Detect which cell encompasses the target text, then output its (X, Y) center coordinate. 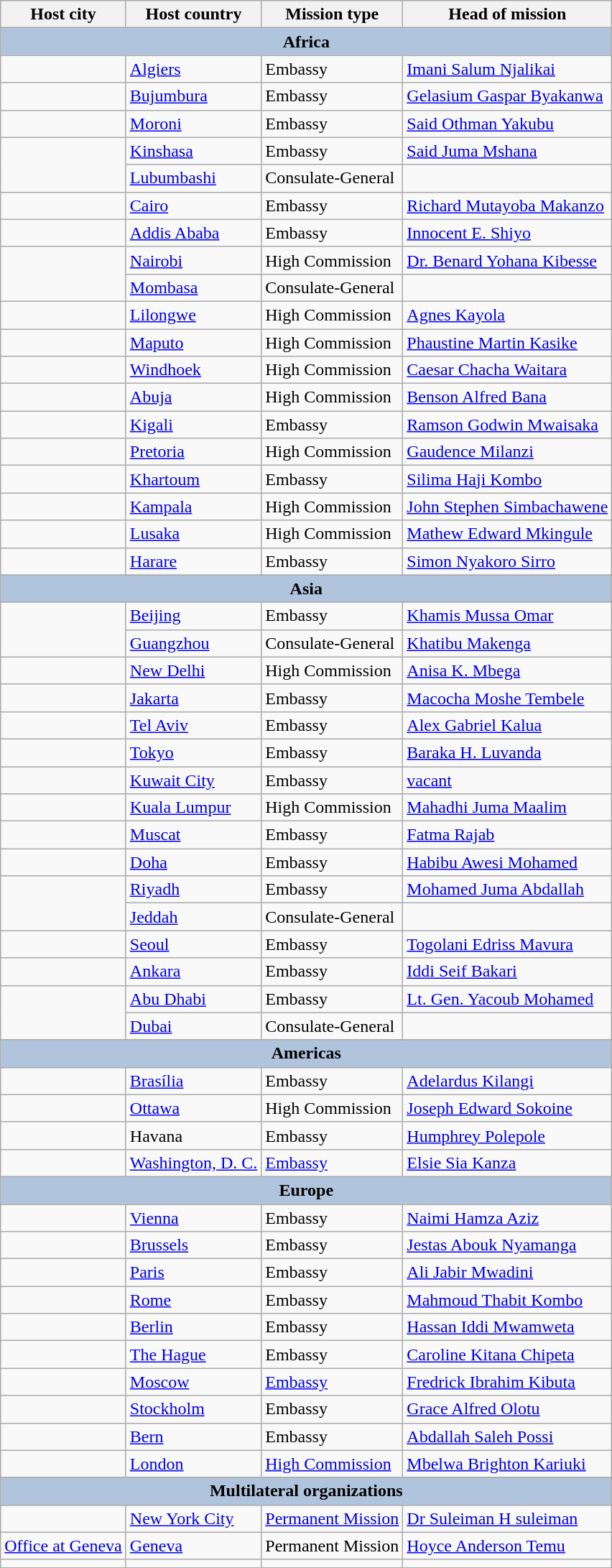
Kuwait City (193, 780)
Nairobi (193, 260)
Benson Alfred Bana (507, 397)
Americas (306, 1053)
Abu Dhabi (193, 999)
Stockholm (193, 1409)
Adelardus Kilangi (507, 1081)
Dr. Benard Yohana Kibesse (507, 260)
Hoyce Anderson Temu (507, 1546)
Moroni (193, 124)
Alex Gabriel Kalua (507, 725)
Brussels (193, 1245)
Brasília (193, 1081)
Tokyo (193, 752)
Office at Geneva (63, 1546)
Kinshasa (193, 151)
Silima Haji Kombo (507, 479)
Seoul (193, 944)
Windhoek (193, 370)
Havana (193, 1135)
Head of mission (507, 14)
New Delhi (193, 670)
John Stephen Simbachawene (507, 507)
Berlin (193, 1327)
Togolani Edriss Mavura (507, 944)
Elsie Sia Kanza (507, 1163)
Doha (193, 862)
Lilongwe (193, 315)
Africa (306, 42)
Jestas Abouk Nyamanga (507, 1245)
Innocent E. Shiyo (507, 233)
Dubai (193, 1026)
Pretoria (193, 452)
Ankara (193, 972)
Ali Jabir Mwadini (507, 1273)
Gelasium Gaspar Byakanwa (507, 96)
Riyadh (193, 890)
Muscat (193, 835)
Mahmoud Thabit Kombo (507, 1300)
Fredrick Ibrahim Kibuta (507, 1382)
Phaustine Martin Kasike (507, 343)
Algiers (193, 69)
Khamis Mussa Omar (507, 616)
Multilateral organizations (306, 1491)
Simon Nyakoro Sirro (507, 561)
Dr Suleiman H suleiman (507, 1518)
Richard Mutayoba Makanzo (507, 206)
Asia (306, 589)
Imani Salum Njalikai (507, 69)
Bern (193, 1436)
Caroline Kitana Chipeta (507, 1355)
Europe (306, 1190)
Mombasa (193, 287)
Gaudence Milanzi (507, 452)
Washington, D. C. (193, 1163)
Fatma Rajab (507, 835)
Cairo (193, 206)
Naimi Hamza Aziz (507, 1218)
Iddi Seif Bakari (507, 972)
Addis Ababa (193, 233)
Host city (63, 14)
Caesar Chacha Waitara (507, 370)
Joseph Edward Sokoine (507, 1108)
Grace Alfred Olotu (507, 1409)
Bujumbura (193, 96)
Kigali (193, 425)
Kampala (193, 507)
Ramson Godwin Mwaisaka (507, 425)
The Hague (193, 1355)
Host country (193, 14)
Jeddah (193, 917)
Mahadhi Juma Maalim (507, 808)
Mbelwa Brighton Kariuki (507, 1464)
Harare (193, 561)
Humphrey Polepole (507, 1135)
Geneva (193, 1546)
Said Othman Yakubu (507, 124)
Guangzhou (193, 643)
Mathew Edward Mkingule (507, 534)
New York City (193, 1518)
Khatibu Makenga (507, 643)
Abdallah Saleh Possi (507, 1436)
Said Juma Mshana (507, 151)
Khartoum (193, 479)
Lubumbashi (193, 178)
Lusaka (193, 534)
Beijing (193, 616)
Tel Aviv (193, 725)
Jakarta (193, 698)
Baraka H. Luvanda (507, 752)
Moscow (193, 1382)
Rome (193, 1300)
London (193, 1464)
Maputo (193, 343)
Lt. Gen. Yacoub Mohamed (507, 999)
Mission type (332, 14)
Kuala Lumpur (193, 808)
vacant (507, 780)
Abuja (193, 397)
Macocha Moshe Tembele (507, 698)
Agnes Kayola (507, 315)
Hassan Iddi Mwamweta (507, 1327)
Habibu Awesi Mohamed (507, 862)
Mohamed Juma Abdallah (507, 890)
Anisa K. Mbega (507, 670)
Ottawa (193, 1108)
Paris (193, 1273)
Vienna (193, 1218)
